Identify which cell holds the provided text, then report its [x, y] central coordinate. 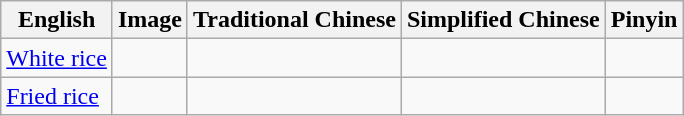
White rice [57, 58]
Traditional Chinese [294, 20]
Pinyin [644, 20]
English [57, 20]
Fried rice [57, 96]
Simplified Chinese [503, 20]
Image [150, 20]
